Pinpoint the cell where the given text exists, returning its [x, y] midpoint coordinate. 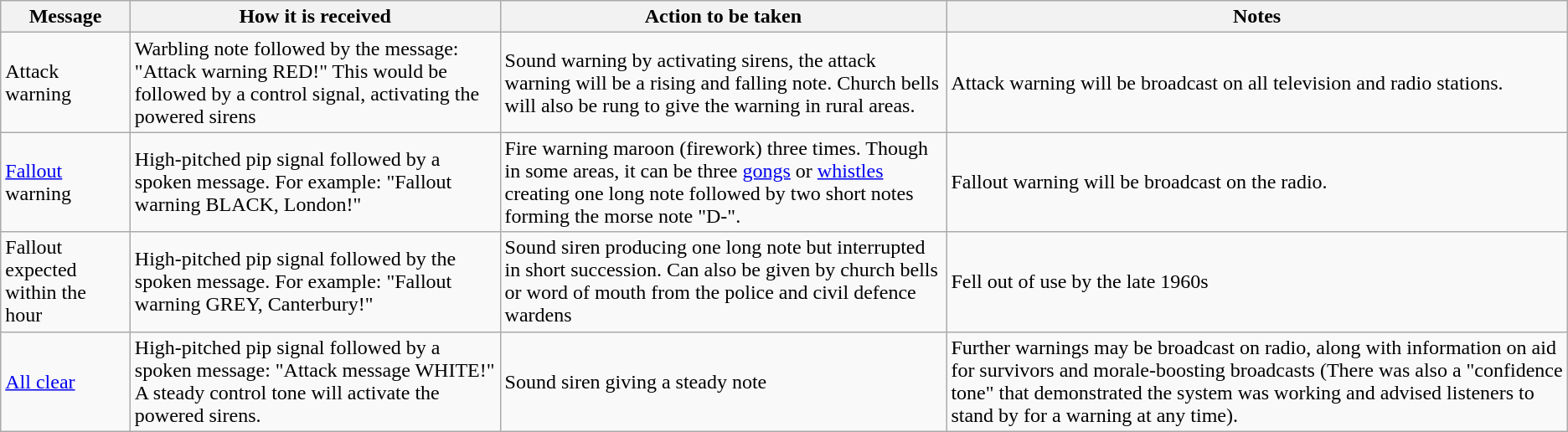
Fell out of use by the late 1960s [1256, 281]
Attack warning [65, 82]
High-pitched pip signal followed by the spoken message. For example: "Fallout warning GREY, Canterbury!" [315, 281]
Notes [1256, 17]
Action to be taken [724, 17]
Sound siren giving a steady note [724, 382]
How it is received [315, 17]
Attack warning will be broadcast on all television and radio stations. [1256, 82]
Warbling note followed by the message: "Attack warning RED!" This would be followed by a control signal, activating the powered sirens [315, 82]
Fallout warning [65, 183]
Message [65, 17]
Fallout warning will be broadcast on the radio. [1256, 183]
High-pitched pip signal followed by a spoken message: "Attack message WHITE!" A steady control tone will activate the powered sirens. [315, 382]
Fallout expected within the hour [65, 281]
High-pitched pip signal followed by a spoken message. For example: "Fallout warning BLACK, London!" [315, 183]
All clear [65, 382]
